Find where the given text appears and provide that cell's center as (X, Y) coordinate. 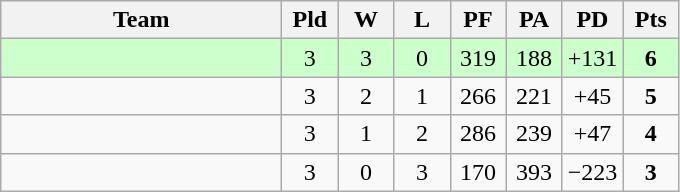
−223 (592, 172)
Team (142, 20)
+131 (592, 58)
L (422, 20)
221 (534, 96)
239 (534, 134)
4 (651, 134)
286 (478, 134)
393 (534, 172)
Pld (310, 20)
5 (651, 96)
+47 (592, 134)
319 (478, 58)
PA (534, 20)
W (366, 20)
PD (592, 20)
6 (651, 58)
PF (478, 20)
+45 (592, 96)
170 (478, 172)
266 (478, 96)
188 (534, 58)
Pts (651, 20)
